Locate the cell with the specified text and output its [X, Y] center coordinate. 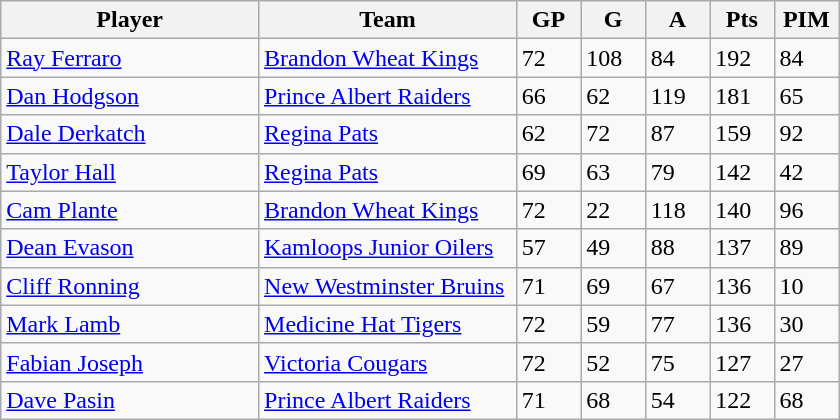
54 [677, 400]
89 [806, 248]
PIM [806, 20]
79 [677, 172]
27 [806, 362]
137 [742, 248]
G [613, 20]
67 [677, 286]
Dave Pasin [130, 400]
Medicine Hat Tigers [388, 324]
22 [613, 210]
Kamloops Junior Oilers [388, 248]
65 [806, 96]
77 [677, 324]
87 [677, 134]
Victoria Cougars [388, 362]
66 [548, 96]
122 [742, 400]
42 [806, 172]
Dan Hodgson [130, 96]
140 [742, 210]
A [677, 20]
Ray Ferraro [130, 58]
63 [613, 172]
New Westminster Bruins [388, 286]
127 [742, 362]
159 [742, 134]
57 [548, 248]
Taylor Hall [130, 172]
Mark Lamb [130, 324]
181 [742, 96]
49 [613, 248]
92 [806, 134]
52 [613, 362]
59 [613, 324]
96 [806, 210]
119 [677, 96]
Cliff Ronning [130, 286]
Player [130, 20]
75 [677, 362]
Fabian Joseph [130, 362]
GP [548, 20]
10 [806, 286]
192 [742, 58]
Dean Evason [130, 248]
88 [677, 248]
Dale Derkatch [130, 134]
30 [806, 324]
118 [677, 210]
Team [388, 20]
108 [613, 58]
Cam Plante [130, 210]
Pts [742, 20]
142 [742, 172]
